Determine the (X, Y) coordinate at the center of the cell enclosing the given text.  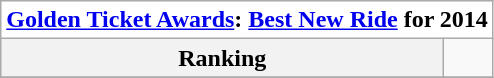
Ranking (222, 58)
Golden Ticket Awards: Best New Ride for 2014 (248, 20)
